For the text-containing cell, return its midpoint in [x, y] coordinate format. 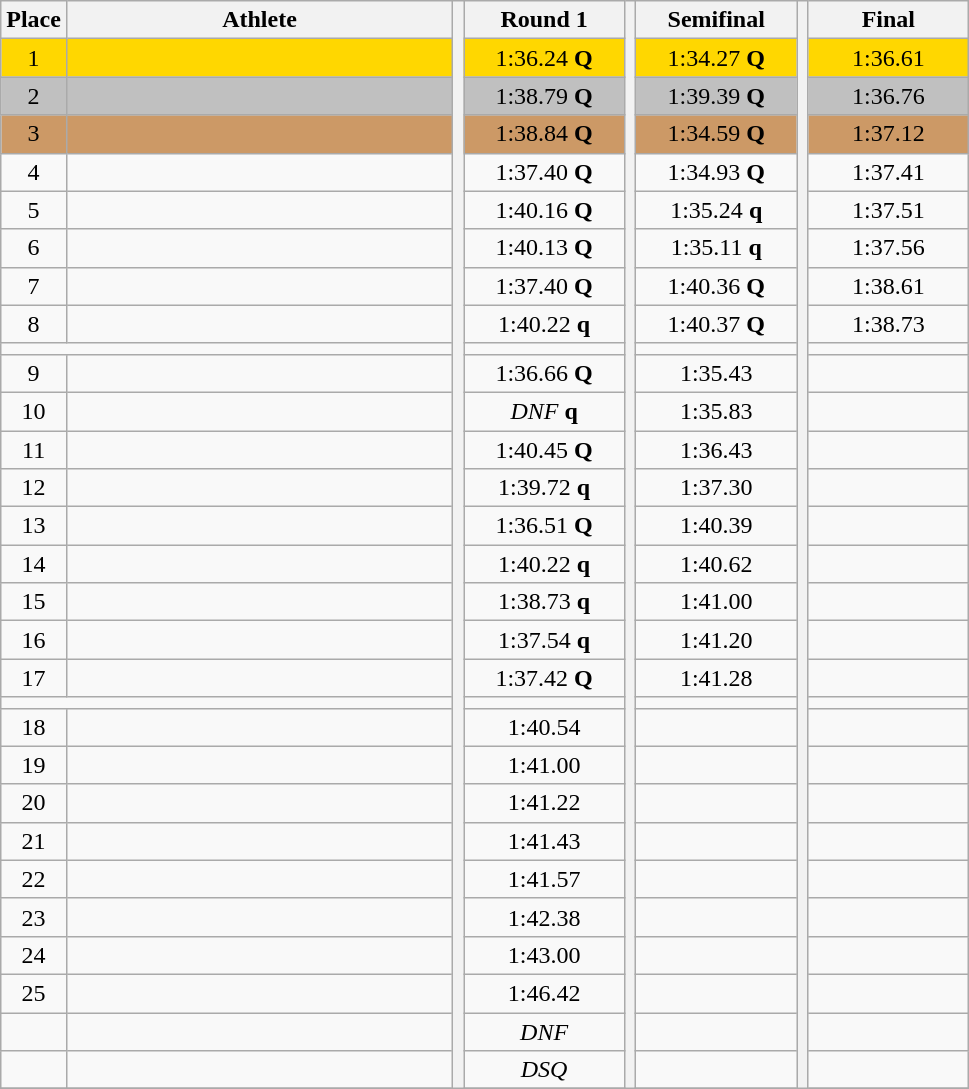
1:36.43 [716, 449]
16 [34, 640]
22 [34, 879]
17 [34, 678]
1:38.84 Q [544, 134]
6 [34, 248]
1:41.43 [544, 841]
25 [34, 993]
1:41.28 [716, 678]
1:37.41 [888, 172]
1:37.12 [888, 134]
1:38.79 Q [544, 96]
19 [34, 765]
8 [34, 324]
1:36.66 Q [544, 373]
1:40.62 [716, 564]
DSQ [544, 1070]
1:40.36 Q [716, 286]
1:40.16 Q [544, 210]
1:36.24 Q [544, 58]
1:35.11 q [716, 248]
13 [34, 526]
5 [34, 210]
10 [34, 411]
1:41.20 [716, 640]
9 [34, 373]
Place [34, 20]
Athlete [259, 20]
12 [34, 488]
1:41.57 [544, 879]
11 [34, 449]
1:40.37 Q [716, 324]
Round 1 [544, 20]
1:37.54 q [544, 640]
14 [34, 564]
Final [888, 20]
1:46.42 [544, 993]
1:40.13 Q [544, 248]
1:38.73 [888, 324]
4 [34, 172]
1:39.39 Q [716, 96]
1:39.72 q [544, 488]
1:36.51 Q [544, 526]
1:38.61 [888, 286]
3 [34, 134]
18 [34, 727]
2 [34, 96]
1:40.45 Q [544, 449]
1:37.56 [888, 248]
1:40.39 [716, 526]
Semifinal [716, 20]
1:35.24 q [716, 210]
1:37.51 [888, 210]
1:34.59 Q [716, 134]
15 [34, 602]
1:34.27 Q [716, 58]
DNF [544, 1031]
1:35.83 [716, 411]
23 [34, 917]
21 [34, 841]
1:36.61 [888, 58]
20 [34, 803]
1:42.38 [544, 917]
1:37.30 [716, 488]
24 [34, 955]
1:37.42 Q [544, 678]
1:40.54 [544, 727]
7 [34, 286]
1:34.93 Q [716, 172]
1:36.76 [888, 96]
1:41.22 [544, 803]
1 [34, 58]
1:43.00 [544, 955]
1:35.43 [716, 373]
DNF q [544, 411]
1:38.73 q [544, 602]
